Return the [X, Y] coordinate for the center point of the cell that contains the specified text.  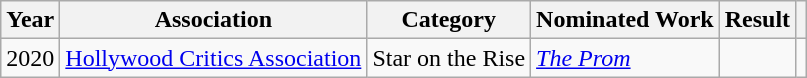
Category [449, 20]
Year [30, 20]
Hollywood Critics Association [214, 58]
Star on the Rise [449, 58]
Result [757, 20]
2020 [30, 58]
Association [214, 20]
The Prom [626, 58]
Nominated Work [626, 20]
